Extract the (x, y) coordinate from the center of the cell holding the provided text.  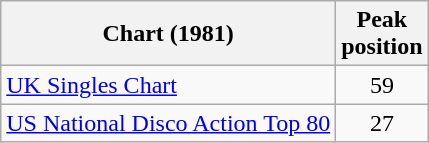
US National Disco Action Top 80 (168, 123)
UK Singles Chart (168, 85)
27 (382, 123)
Chart (1981) (168, 34)
Peakposition (382, 34)
59 (382, 85)
